Provide the [x, y] coordinate of the cell's center where the given text is located.  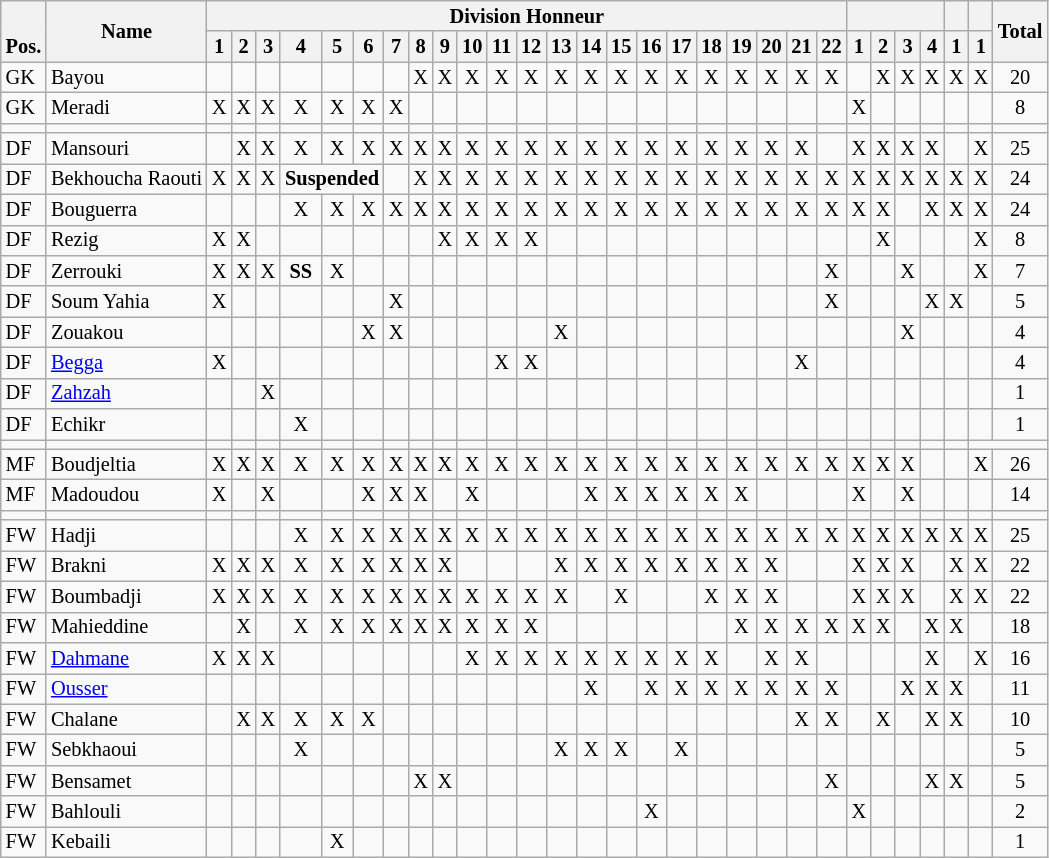
Bayou [126, 78]
26 [1020, 464]
Total [1020, 30]
Soum Yahia [126, 302]
SS [300, 270]
Ousser [126, 688]
Hadji [126, 536]
6 [368, 46]
Brakni [126, 566]
Suspended [332, 178]
Sebkhaoui [126, 750]
Boumbadji [126, 596]
Madoudou [126, 496]
Zerrouki [126, 270]
Chalane [126, 720]
Bouguerra [126, 210]
Mansouri [126, 148]
17 [681, 46]
Meradi [126, 108]
Zahzah [126, 394]
9 [445, 46]
Kebaili [126, 842]
Begga [126, 362]
15 [621, 46]
Rezig [126, 240]
13 [561, 46]
Bensamet [126, 780]
19 [741, 46]
Echikr [126, 424]
Mahieddine [126, 628]
Division Honneur [527, 16]
Name [126, 30]
Dahmane [126, 658]
12 [531, 46]
Boudjeltia [126, 464]
Bekhoucha Raouti [126, 178]
Zouakou [126, 332]
21 [801, 46]
Pos. [24, 30]
Bahlouli [126, 812]
